Scan for the cell matching the given text and deliver its (x, y) coordinate at center. 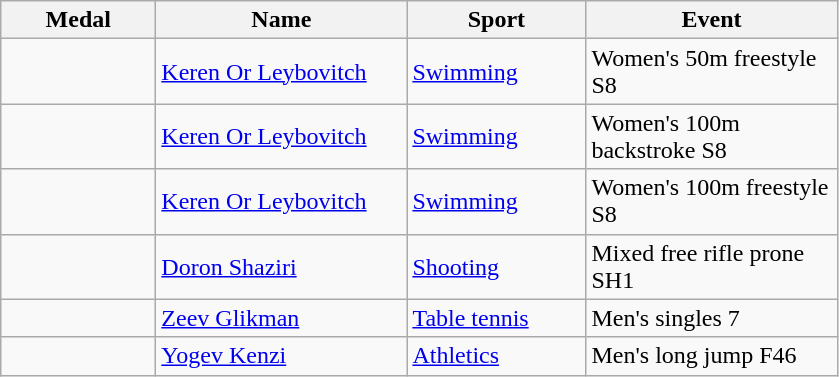
Athletics (496, 356)
Women's 100m backstroke S8 (712, 136)
Zeev Glikman (282, 318)
Mixed free rifle prone SH1 (712, 266)
Medal (78, 20)
Women's 50m freestyle S8 (712, 72)
Event (712, 20)
Doron Shaziri (282, 266)
Men's singles 7 (712, 318)
Sport (496, 20)
Men's long jump F46 (712, 356)
Name (282, 20)
Yogev Kenzi (282, 356)
Shooting (496, 266)
Table tennis (496, 318)
Women's 100m freestyle S8 (712, 202)
